Determine the [x, y] coordinate at the center of the cell enclosing the given text.  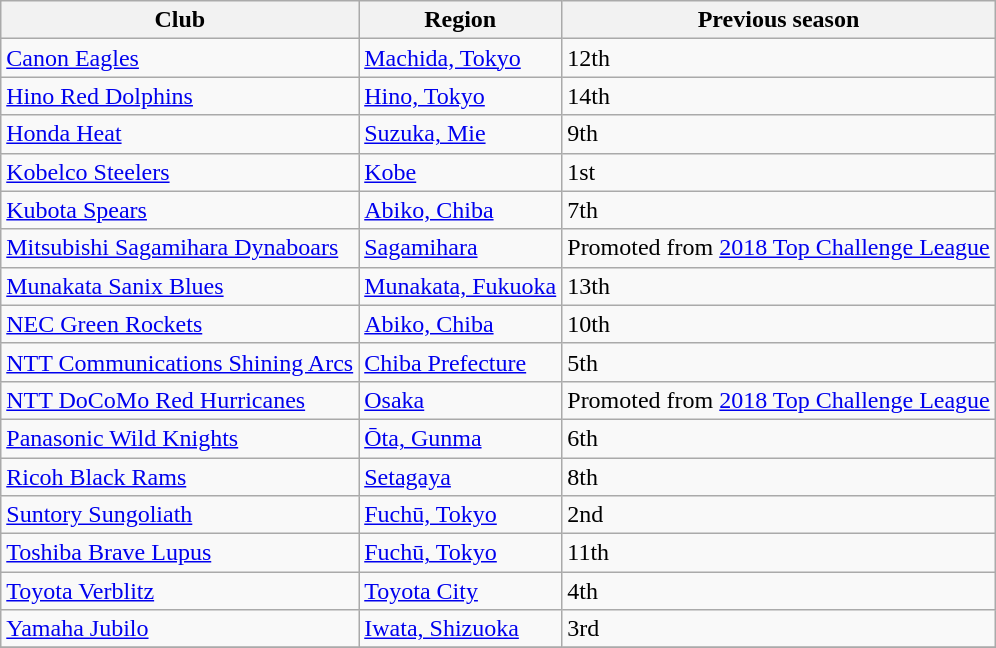
Hino, Tokyo [460, 96]
12th [779, 58]
Munakata, Fukuoka [460, 286]
NTT DoCoMo Red Hurricanes [180, 400]
Panasonic Wild Knights [180, 438]
5th [779, 362]
Osaka [460, 400]
Region [460, 20]
7th [779, 210]
Canon Eagles [180, 58]
Toshiba Brave Lupus [180, 553]
6th [779, 438]
Kubota Spears [180, 210]
Toyota Verblitz [180, 591]
Club [180, 20]
4th [779, 591]
Mitsubishi Sagamihara Dynaboars [180, 248]
Kobelco Steelers [180, 172]
Toyota City [460, 591]
Suzuka, Mie [460, 134]
13th [779, 286]
Iwata, Shizuoka [460, 629]
Yamaha Jubilo [180, 629]
Suntory Sungoliath [180, 515]
Machida, Tokyo [460, 58]
Kobe [460, 172]
Sagamihara [460, 248]
Previous season [779, 20]
11th [779, 553]
Ōta, Gunma [460, 438]
14th [779, 96]
NEC Green Rockets [180, 324]
Ricoh Black Rams [180, 477]
Setagaya [460, 477]
10th [779, 324]
3rd [779, 629]
Chiba Prefecture [460, 362]
9th [779, 134]
1st [779, 172]
8th [779, 477]
2nd [779, 515]
Munakata Sanix Blues [180, 286]
NTT Communications Shining Arcs [180, 362]
Hino Red Dolphins [180, 96]
Honda Heat [180, 134]
